Identify which cell holds the provided text, then report its (X, Y) central coordinate. 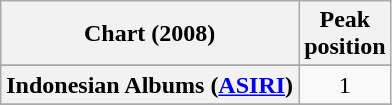
1 (345, 85)
Indonesian Albums (ASIRI) (150, 85)
Chart (2008) (150, 34)
Peakposition (345, 34)
